Find where the given text appears and provide that cell's center as [x, y] coordinate. 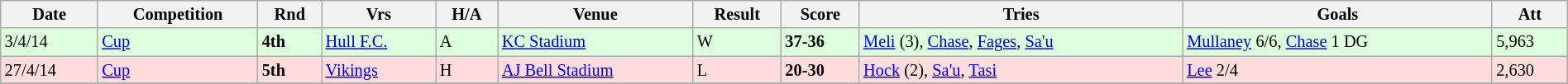
Score [820, 14]
Vrs [379, 14]
A [466, 42]
Venue [595, 14]
W [737, 42]
Rnd [289, 14]
37-36 [820, 42]
Date [50, 14]
20-30 [820, 70]
AJ Bell Stadium [595, 70]
2,630 [1530, 70]
4th [289, 42]
3/4/14 [50, 42]
Goals [1337, 14]
Hull F.C. [379, 42]
KC Stadium [595, 42]
Tries [1021, 14]
Vikings [379, 70]
5,963 [1530, 42]
H/A [466, 14]
Lee 2/4 [1337, 70]
Result [737, 14]
5th [289, 70]
Att [1530, 14]
Mullaney 6/6, Chase 1 DG [1337, 42]
Meli (3), Chase, Fages, Sa'u [1021, 42]
L [737, 70]
H [466, 70]
Hock (2), Sa'u, Tasi [1021, 70]
27/4/14 [50, 70]
Competition [177, 14]
